Find where the given text appears and provide that cell's center as (X, Y) coordinate. 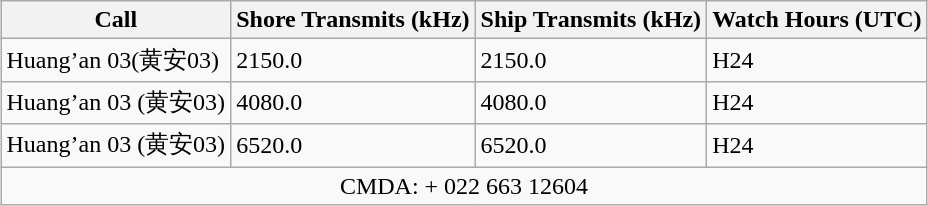
Ship Transmits (kHz) (591, 20)
Shore Transmits (kHz) (353, 20)
Watch Hours (UTC) (817, 20)
Huang’an 03(黄安03) (116, 60)
CMDA: + 022 663 12604 (464, 185)
Call (116, 20)
